Search for the cell housing the specified text and yield its [X, Y] center coordinate. 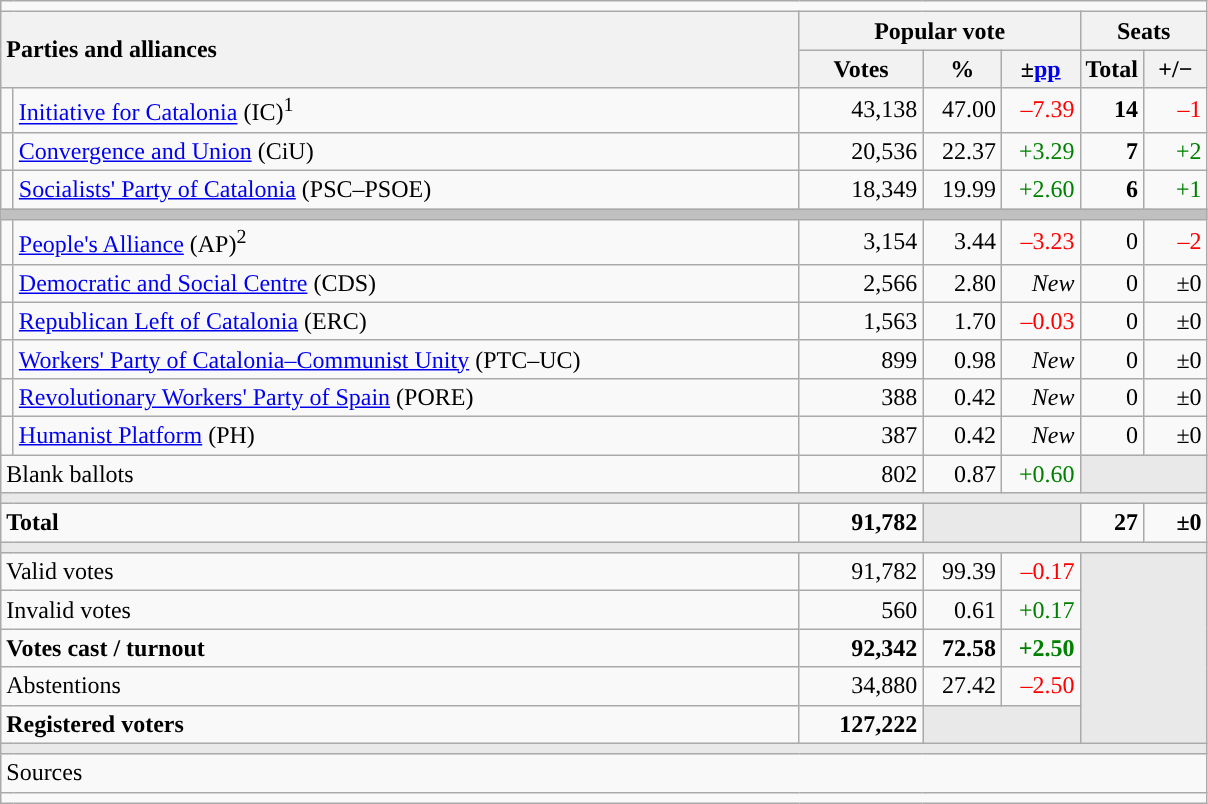
Convergence and Union (CiU) [406, 151]
34,880 [861, 686]
0.98 [962, 359]
Registered voters [400, 724]
387 [861, 435]
Invalid votes [400, 610]
–0.03 [1040, 321]
2.80 [962, 283]
Initiative for Catalonia (IC)1 [406, 110]
+/− [1176, 69]
–2.50 [1040, 686]
Socialists' Party of Catalonia (PSC–PSOE) [406, 190]
43,138 [861, 110]
Republican Left of Catalonia (ERC) [406, 321]
3.44 [962, 242]
Votes cast / turnout [400, 648]
560 [861, 610]
20,536 [861, 151]
–7.39 [1040, 110]
899 [861, 359]
Blank ballots [400, 474]
–0.17 [1040, 572]
–1 [1176, 110]
72.58 [962, 648]
People's Alliance (AP)2 [406, 242]
6 [1112, 190]
+2 [1176, 151]
Popular vote [940, 31]
27.42 [962, 686]
27 [1112, 523]
+2.60 [1040, 190]
388 [861, 397]
2,566 [861, 283]
Abstentions [400, 686]
+0.60 [1040, 474]
Workers' Party of Catalonia–Communist Unity (PTC–UC) [406, 359]
7 [1112, 151]
Parties and alliances [400, 50]
0.87 [962, 474]
–3.23 [1040, 242]
+1 [1176, 190]
0.61 [962, 610]
14 [1112, 110]
18,349 [861, 190]
Revolutionary Workers' Party of Spain (PORE) [406, 397]
Seats [1144, 31]
Valid votes [400, 572]
% [962, 69]
+3.29 [1040, 151]
Humanist Platform (PH) [406, 435]
–2 [1176, 242]
19.99 [962, 190]
+2.50 [1040, 648]
Votes [861, 69]
47.00 [962, 110]
3,154 [861, 242]
+0.17 [1040, 610]
±pp [1040, 69]
Sources [604, 773]
802 [861, 474]
127,222 [861, 724]
1.70 [962, 321]
1,563 [861, 321]
Democratic and Social Centre (CDS) [406, 283]
22.37 [962, 151]
99.39 [962, 572]
92,342 [861, 648]
